Identify which cell holds the provided text, then report its [X, Y] central coordinate. 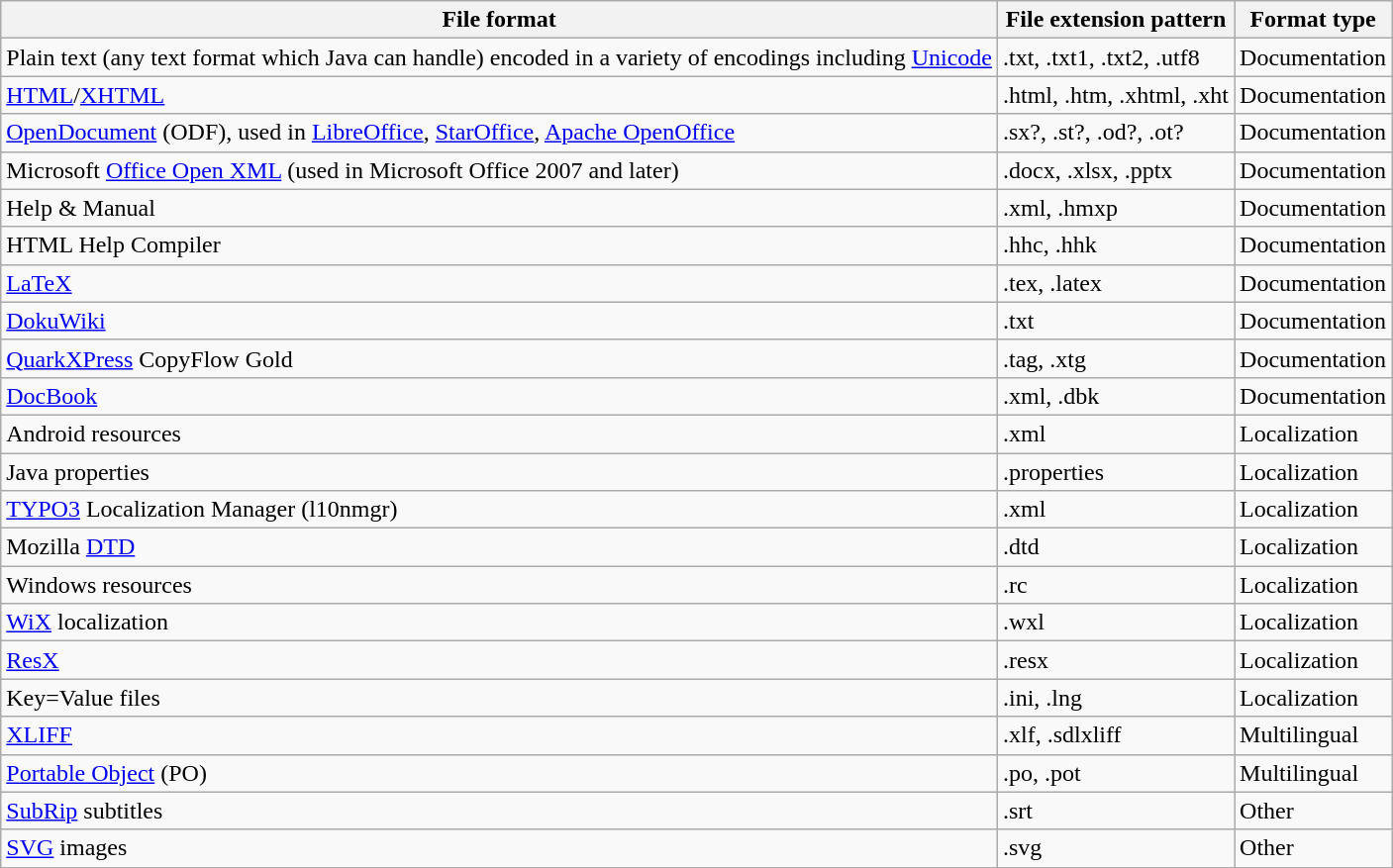
.xml, .hmxp [1115, 208]
File extension pattern [1115, 20]
Windows resources [499, 585]
.rc [1115, 585]
.txt, .txt1, .txt2, .utf8 [1115, 57]
.po, .pot [1115, 773]
.hhc, .hhk [1115, 245]
.docx, .xlsx, .pptx [1115, 170]
.svg [1115, 848]
File format [499, 20]
.dtd [1115, 547]
SVG images [499, 848]
ResX [499, 660]
Microsoft Office Open XML (used in Microsoft Office 2007 and later) [499, 170]
.tex, .latex [1115, 283]
Mozilla DTD [499, 547]
.resx [1115, 660]
XLIFF [499, 735]
.properties [1115, 472]
Plain text (any text format which Java can handle) encoded in a variety of encodings including Unicode [499, 57]
.txt [1115, 321]
Help & Manual [499, 208]
Android resources [499, 434]
Java properties [499, 472]
QuarkXPress CopyFlow Gold [499, 358]
DocBook [499, 396]
.sx?, .st?, .od?, .ot? [1115, 133]
Portable Object (PO) [499, 773]
Key=Value files [499, 698]
HTML/XHTML [499, 95]
.srt [1115, 811]
Format type [1313, 20]
HTML Help Compiler [499, 245]
.ini, .lng [1115, 698]
TYPO3 Localization Manager (l10nmgr) [499, 510]
LaTeX [499, 283]
.xml, .dbk [1115, 396]
SubRip subtitles [499, 811]
.tag, .xtg [1115, 358]
.html, .htm, .xhtml, .xht [1115, 95]
OpenDocument (ODF), used in LibreOffice, StarOffice, Apache OpenOffice [499, 133]
WiX localization [499, 623]
.xlf, .sdlxliff [1115, 735]
.wxl [1115, 623]
DokuWiki [499, 321]
